Locate the cell with the specified text and output its [x, y] center coordinate. 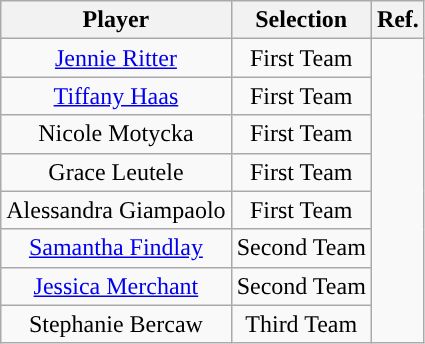
Samantha Findlay [116, 248]
Tiffany Haas [116, 96]
Jennie Ritter [116, 58]
Nicole Motycka [116, 134]
Jessica Merchant [116, 286]
Grace Leutele [116, 172]
Third Team [301, 324]
Stephanie Bercaw [116, 324]
Player [116, 20]
Selection [301, 20]
Alessandra Giampaolo [116, 210]
Ref. [398, 20]
